From the cell containing the given text, extract its center point as [X, Y] coordinate. 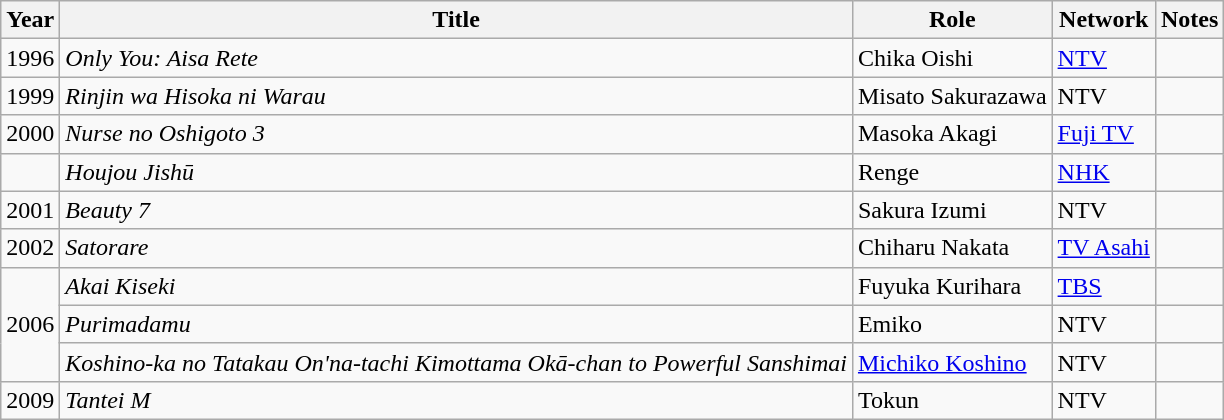
Michiko Koshino [952, 362]
1996 [30, 58]
Tantei M [456, 400]
Houjou Jishū [456, 172]
2001 [30, 210]
Beauty 7 [456, 210]
Emiko [952, 324]
Chika Oishi [952, 58]
Nurse no Oshigoto 3 [456, 134]
Purimadamu [456, 324]
Fuyuka Kurihara [952, 286]
Akai Kiseki [456, 286]
NHK [1104, 172]
TV Asahi [1104, 248]
Year [30, 20]
Notes [1189, 20]
Koshino-ka no Tatakau On'na-tachi Kimottama Okā-chan to Powerful Sanshimai [456, 362]
Renge [952, 172]
2006 [30, 324]
1999 [30, 96]
Network [1104, 20]
Misato Sakurazawa [952, 96]
Tokun [952, 400]
2009 [30, 400]
Sakura Izumi [952, 210]
Role [952, 20]
Fuji TV [1104, 134]
TBS [1104, 286]
Chiharu Nakata [952, 248]
Satorare [456, 248]
Title [456, 20]
Masoka Akagi [952, 134]
Only You: Aisa Rete [456, 58]
Rinjin wa Hisoka ni Warau [456, 96]
2000 [30, 134]
2002 [30, 248]
